Determine the (x, y) coordinate at the center of the cell enclosing the given text.  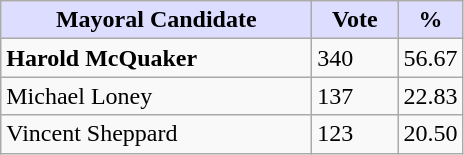
137 (355, 96)
56.67 (430, 58)
Vincent Sheppard (156, 134)
340 (355, 58)
Mayoral Candidate (156, 20)
% (430, 20)
Michael Loney (156, 96)
Harold McQuaker (156, 58)
Vote (355, 20)
20.50 (430, 134)
123 (355, 134)
22.83 (430, 96)
